Search for the cell housing the specified text and yield its [x, y] center coordinate. 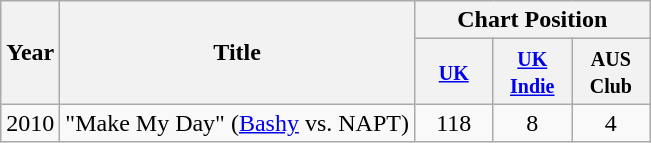
UK [454, 72]
Year [30, 52]
2010 [30, 123]
Title [238, 52]
8 [532, 123]
UKIndie [532, 72]
AUSClub [612, 72]
Chart Position [532, 20]
"Make My Day" (Bashy vs. NAPT) [238, 123]
4 [612, 123]
118 [454, 123]
